Scan for the cell matching the given text and deliver its [X, Y] coordinate at center. 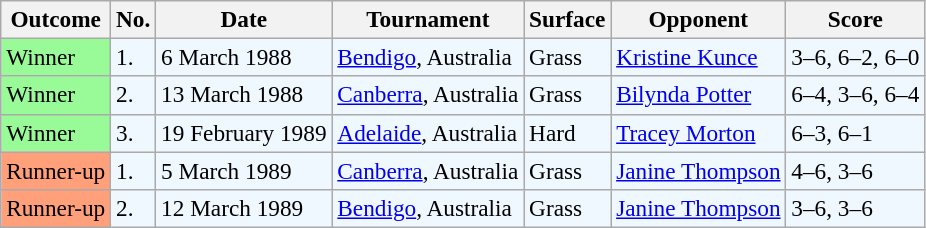
3–6, 3–6 [856, 208]
3–6, 6–2, 6–0 [856, 57]
19 February 1989 [244, 133]
Score [856, 19]
Date [244, 19]
4–6, 3–6 [856, 170]
Kristine Kunce [698, 57]
Opponent [698, 19]
Tracey Morton [698, 133]
Hard [568, 133]
No. [134, 19]
6 March 1988 [244, 57]
Outcome [56, 19]
Surface [568, 19]
Adelaide, Australia [428, 133]
Bilynda Potter [698, 95]
Tournament [428, 19]
12 March 1989 [244, 208]
13 March 1988 [244, 95]
5 March 1989 [244, 170]
3. [134, 133]
6–4, 3–6, 6–4 [856, 95]
6–3, 6–1 [856, 133]
